Extract the (x, y) coordinate from the center of the cell holding the provided text.  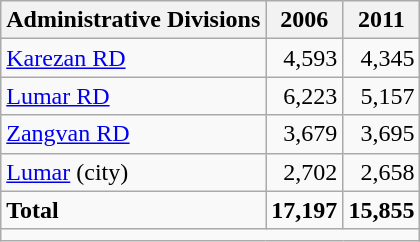
Zangvan RD (134, 134)
2,658 (382, 172)
6,223 (304, 96)
2,702 (304, 172)
Lumar RD (134, 96)
2006 (304, 20)
Karezan RD (134, 58)
15,855 (382, 210)
4,345 (382, 58)
17,197 (304, 210)
3,695 (382, 134)
Lumar (city) (134, 172)
3,679 (304, 134)
4,593 (304, 58)
Administrative Divisions (134, 20)
5,157 (382, 96)
Total (134, 210)
2011 (382, 20)
